Output the (X, Y) coordinate of the center of the cell containing the given text.  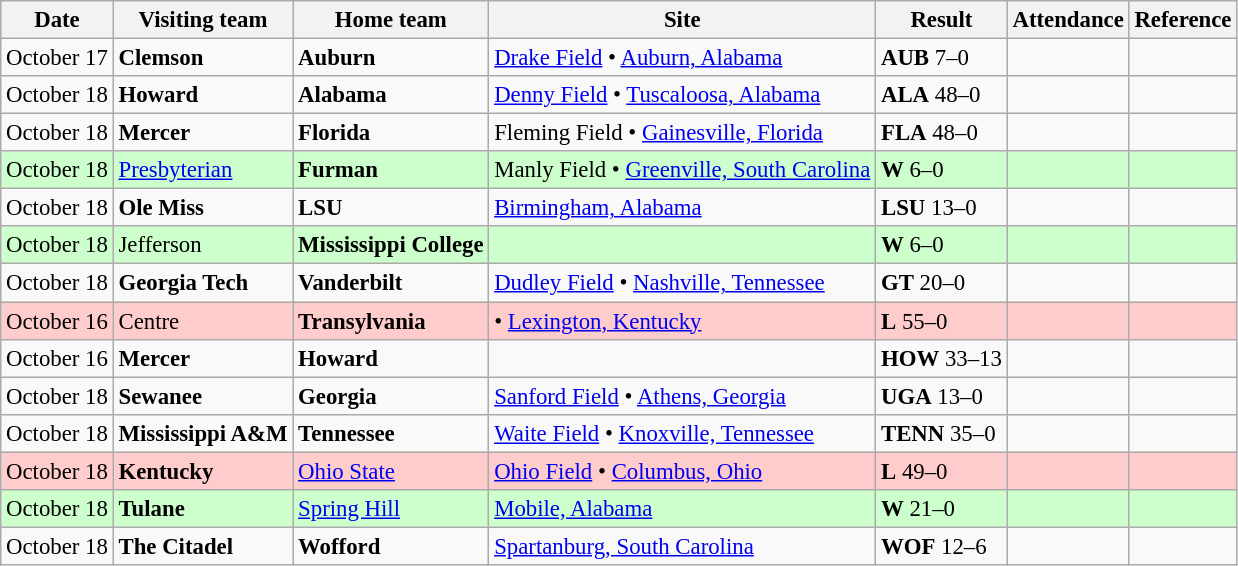
Denny Field • Tuscaloosa, Alabama (682, 95)
Jefferson (203, 245)
Manly Field • Greenville, South Carolina (682, 170)
Mobile, Alabama (682, 509)
The Citadel (203, 546)
L 55–0 (942, 321)
Birmingham, Alabama (682, 208)
Spring Hill (391, 509)
Result (942, 20)
Attendance (1068, 20)
Waite Field • Knoxville, Tennessee (682, 433)
Reference (1183, 20)
W 21–0 (942, 509)
TENN 35–0 (942, 433)
UGA 13–0 (942, 396)
Tulane (203, 509)
Site (682, 20)
Georgia (391, 396)
Drake Field • Auburn, Alabama (682, 58)
ALA 48–0 (942, 95)
Date (57, 20)
WOF 12–6 (942, 546)
Alabama (391, 95)
Auburn (391, 58)
LSU 13–0 (942, 208)
L 49–0 (942, 471)
Vanderbilt (391, 283)
Tennessee (391, 433)
October 17 (57, 58)
Sewanee (203, 396)
Sanford Field • Athens, Georgia (682, 396)
Fleming Field • Gainesville, Florida (682, 133)
Home team (391, 20)
Transylvania (391, 321)
Centre (203, 321)
Clemson (203, 58)
Mississippi A&M (203, 433)
HOW 33–13 (942, 358)
AUB 7–0 (942, 58)
Ohio Field • Columbus, Ohio (682, 471)
LSU (391, 208)
GT 20–0 (942, 283)
Georgia Tech (203, 283)
Florida (391, 133)
Kentucky (203, 471)
Mississippi College (391, 245)
Ole Miss (203, 208)
Furman (391, 170)
Presbyterian (203, 170)
Dudley Field • Nashville, Tennessee (682, 283)
Visiting team (203, 20)
Wofford (391, 546)
• Lexington, Kentucky (682, 321)
Ohio State (391, 471)
FLA 48–0 (942, 133)
Spartanburg, South Carolina (682, 546)
